Find where the given text appears and provide that cell's center as (X, Y) coordinate. 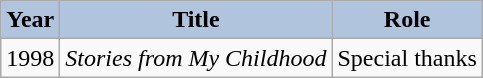
1998 (30, 58)
Year (30, 20)
Special thanks (407, 58)
Stories from My Childhood (196, 58)
Role (407, 20)
Title (196, 20)
